For the text-containing cell, return its midpoint in (X, Y) coordinate format. 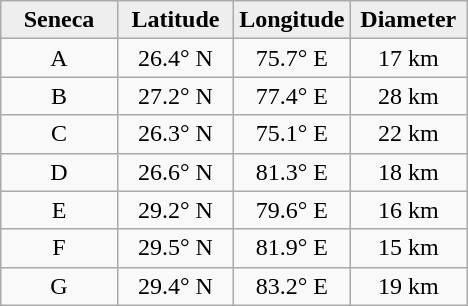
75.7° E (292, 58)
81.3° E (292, 172)
28 km (408, 96)
27.2° N (175, 96)
81.9° E (292, 248)
29.2° N (175, 210)
26.6° N (175, 172)
75.1° E (292, 134)
83.2° E (292, 286)
Longitude (292, 20)
22 km (408, 134)
G (59, 286)
E (59, 210)
26.4° N (175, 58)
A (59, 58)
18 km (408, 172)
B (59, 96)
F (59, 248)
29.5° N (175, 248)
19 km (408, 286)
C (59, 134)
16 km (408, 210)
D (59, 172)
77.4° E (292, 96)
26.3° N (175, 134)
Latitude (175, 20)
Diameter (408, 20)
Seneca (59, 20)
79.6° E (292, 210)
15 km (408, 248)
17 km (408, 58)
29.4° N (175, 286)
